Capture the cell that displays the provided text and extract its [x, y] central coordinate. 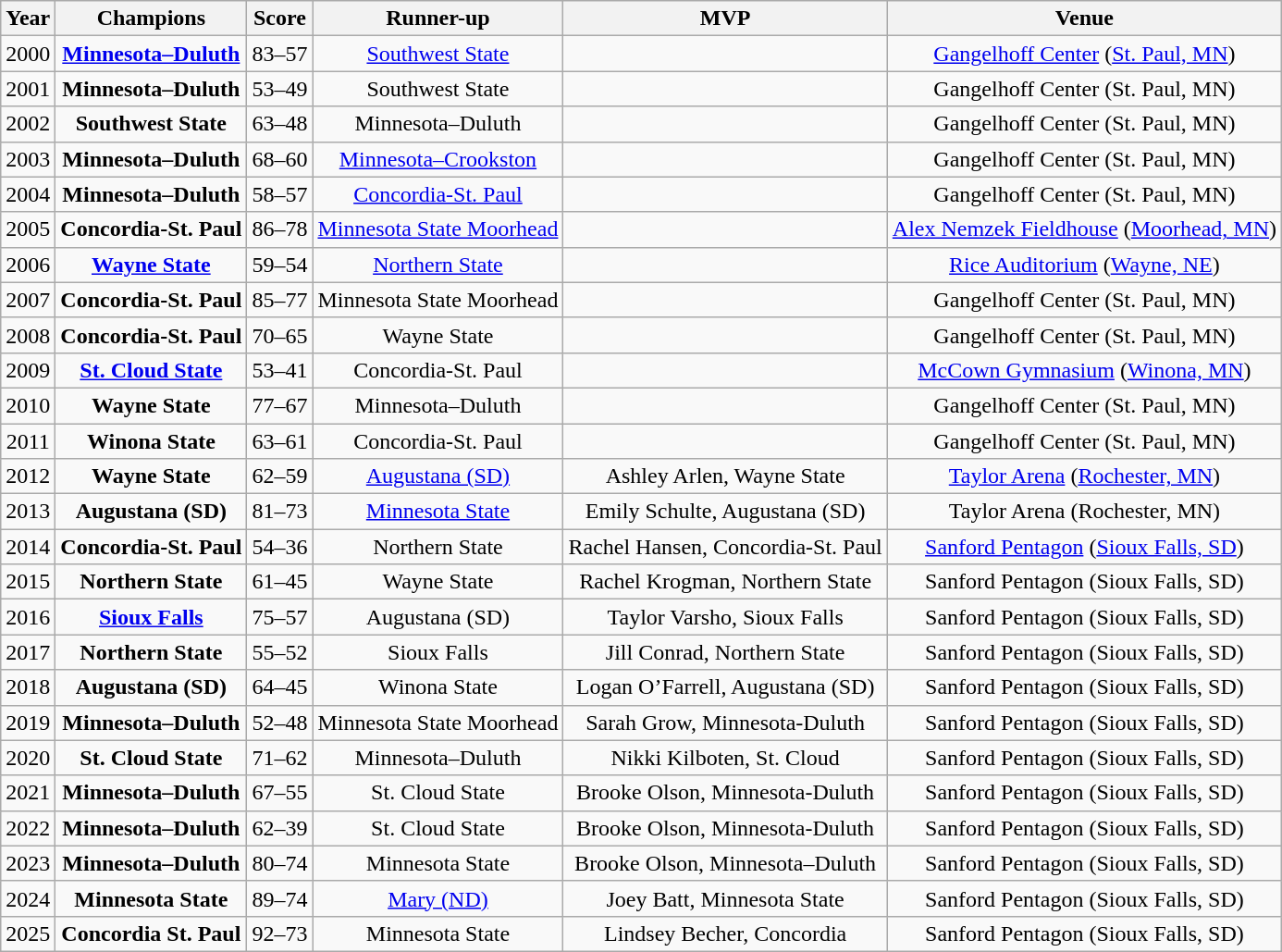
2007 [28, 300]
67–55 [279, 793]
75–57 [279, 617]
70–65 [279, 335]
2002 [28, 124]
92–73 [279, 933]
2017 [28, 652]
Concordia St. Paul [152, 933]
80–74 [279, 863]
2021 [28, 793]
MVP [725, 19]
86–78 [279, 229]
Champions [152, 19]
53–49 [279, 89]
63–48 [279, 124]
2008 [28, 335]
71–62 [279, 758]
62–39 [279, 828]
64–45 [279, 687]
Rice Auditorium (Wayne, NE) [1084, 265]
83–57 [279, 54]
2024 [28, 898]
2016 [28, 617]
2010 [28, 405]
55–52 [279, 652]
53–41 [279, 370]
2003 [28, 159]
Runner-up [438, 19]
2022 [28, 828]
2011 [28, 441]
2020 [28, 758]
2025 [28, 933]
Joey Batt, Minnesota State [725, 898]
2014 [28, 547]
2000 [28, 54]
52–48 [279, 723]
Mary (ND) [438, 898]
Nikki Kilboten, St. Cloud [725, 758]
Rachel Hansen, Concordia-St. Paul [725, 547]
Sarah Grow, Minnesota-Duluth [725, 723]
Year [28, 19]
2023 [28, 863]
63–61 [279, 441]
61–45 [279, 582]
58–57 [279, 194]
2001 [28, 89]
Venue [1084, 19]
85–77 [279, 300]
Brooke Olson, Minnesota–Duluth [725, 863]
81–73 [279, 512]
2004 [28, 194]
Taylor Varsho, Sioux Falls [725, 617]
Logan O’Farrell, Augustana (SD) [725, 687]
68–60 [279, 159]
McCown Gymnasium (Winona, MN) [1084, 370]
2015 [28, 582]
62–59 [279, 476]
2018 [28, 687]
2013 [28, 512]
Jill Conrad, Northern State [725, 652]
Rachel Krogman, Northern State [725, 582]
89–74 [279, 898]
77–67 [279, 405]
Alex Nemzek Fieldhouse (Moorhead, MN) [1084, 229]
Minnesota–Crookston [438, 159]
2006 [28, 265]
59–54 [279, 265]
Ashley Arlen, Wayne State [725, 476]
2009 [28, 370]
Lindsey Becher, Concordia [725, 933]
2019 [28, 723]
2012 [28, 476]
54–36 [279, 547]
2005 [28, 229]
Score [279, 19]
Emily Schulte, Augustana (SD) [725, 512]
